For the text-containing cell, return its midpoint in [X, Y] coordinate format. 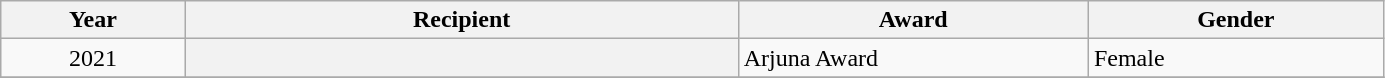
Arjuna Award [913, 58]
Year [93, 20]
Award [913, 20]
Female [1236, 58]
Gender [1236, 20]
2021 [93, 58]
Recipient [462, 20]
